Search for the cell housing the specified text and yield its (x, y) center coordinate. 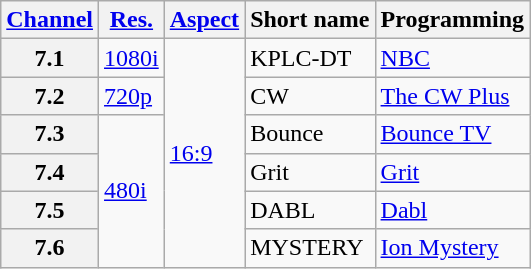
Ion Mystery (452, 248)
7.6 (50, 248)
7.4 (50, 172)
Bounce (310, 134)
480i (132, 191)
16:9 (204, 153)
The CW Plus (452, 96)
DABL (310, 210)
7.3 (50, 134)
NBC (452, 58)
7.5 (50, 210)
Dabl (452, 210)
1080i (132, 58)
MYSTERY (310, 248)
Bounce TV (452, 134)
Programming (452, 20)
7.1 (50, 58)
Short name (310, 20)
CW (310, 96)
720p (132, 96)
Res. (132, 20)
KPLC-DT (310, 58)
Channel (50, 20)
Aspect (204, 20)
7.2 (50, 96)
